Return the (X, Y) coordinate for the center point of the cell that contains the specified text.  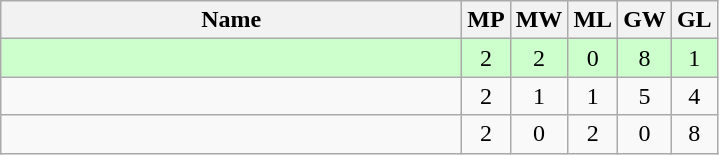
5 (645, 96)
GL (694, 20)
GW (645, 20)
Name (232, 20)
MW (539, 20)
MP (486, 20)
ML (593, 20)
4 (694, 96)
